Locate the cell with the specified text and output its (X, Y) center coordinate. 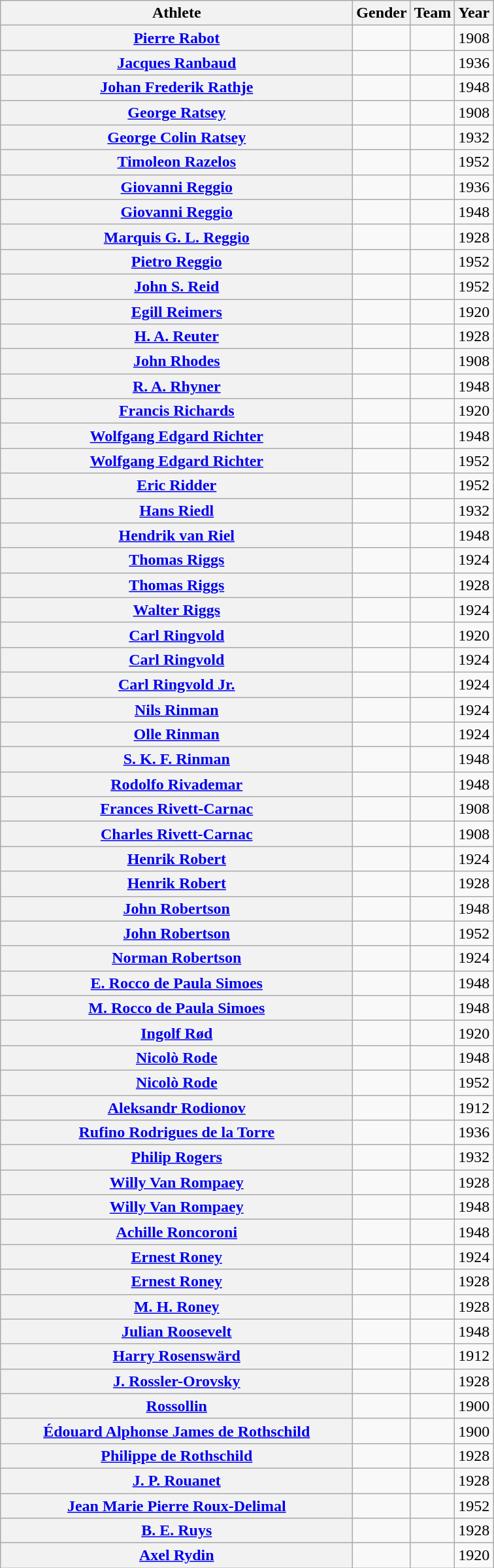
John S. Reid (176, 286)
Jacques Ranbaud (176, 63)
Hans Riedl (176, 510)
J. P. Rouanet (176, 1480)
Rufino Rodrigues de la Torre (176, 1133)
Ingolf Rød (176, 1033)
George Colin Ratsey (176, 137)
M. Rocco de Paula Simoes (176, 1008)
Olle Rinman (176, 735)
Julian Roosevelt (176, 1331)
Pierre Rabot (176, 38)
Team (433, 13)
Carl Ringvold Jr. (176, 684)
George Ratsey (176, 112)
J. Rossler-Orovsky (176, 1381)
Philippe de Rothschild (176, 1456)
Pietro Reggio (176, 261)
M. H. Roney (176, 1307)
Egill Reimers (176, 312)
Timoleon Razelos (176, 162)
Nils Rinman (176, 709)
B. E. Ruys (176, 1531)
Rossollin (176, 1406)
Frances Rivett-Carnac (176, 809)
Eric Ridder (176, 486)
Norman Robertson (176, 958)
Gender (382, 13)
Axel Rydin (176, 1556)
Harry Rosenswärd (176, 1356)
Charles Rivett-Carnac (176, 834)
Aleksandr Rodionov (176, 1108)
Walter Riggs (176, 610)
Jean Marie Pierre Roux-Delimal (176, 1505)
John Rhodes (176, 361)
Achille Roncoroni (176, 1232)
Édouard Alphonse James de Rothschild (176, 1431)
Rodolfo Rivademar (176, 784)
Year (474, 13)
R. A. Rhyner (176, 386)
H. A. Reuter (176, 337)
Athlete (176, 13)
E. Rocco de Paula Simoes (176, 983)
Francis Richards (176, 411)
Hendrik van Riel (176, 535)
Philip Rogers (176, 1158)
Johan Frederik Rathje (176, 88)
Marquis G. L. Reggio (176, 237)
S. K. F. Rinman (176, 759)
